Extract the (x, y) coordinate from the center of the cell holding the provided text.  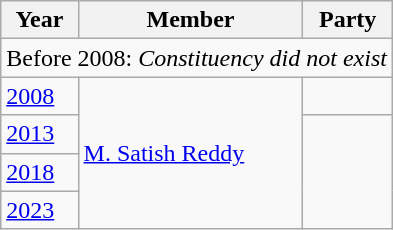
Member (190, 20)
2008 (40, 96)
2013 (40, 134)
M. Satish Reddy (190, 153)
Year (40, 20)
Party (348, 20)
2023 (40, 210)
2018 (40, 172)
Before 2008: Constituency did not exist (197, 58)
